For the text-containing cell, return its midpoint in (X, Y) coordinate format. 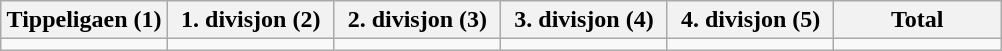
Total (918, 20)
Tippeligaen (1) (84, 20)
2. divisjon (3) (418, 20)
4. divisjon (5) (750, 20)
3. divisjon (4) (584, 20)
1. divisjon (2) (250, 20)
